Pinpoint the cell where the given text exists, returning its (X, Y) midpoint coordinate. 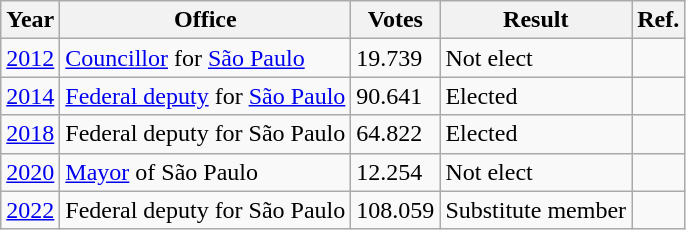
2018 (30, 134)
Mayor of São Paulo (206, 172)
Ref. (658, 20)
19.739 (396, 58)
Office (206, 20)
2014 (30, 96)
90.641 (396, 96)
Result (536, 20)
2012 (30, 58)
2020 (30, 172)
Substitute member (536, 210)
Year (30, 20)
Councillor for São Paulo (206, 58)
12.254 (396, 172)
Votes (396, 20)
64.822 (396, 134)
2022 (30, 210)
108.059 (396, 210)
